Identify which cell holds the provided text, then report its [x, y] central coordinate. 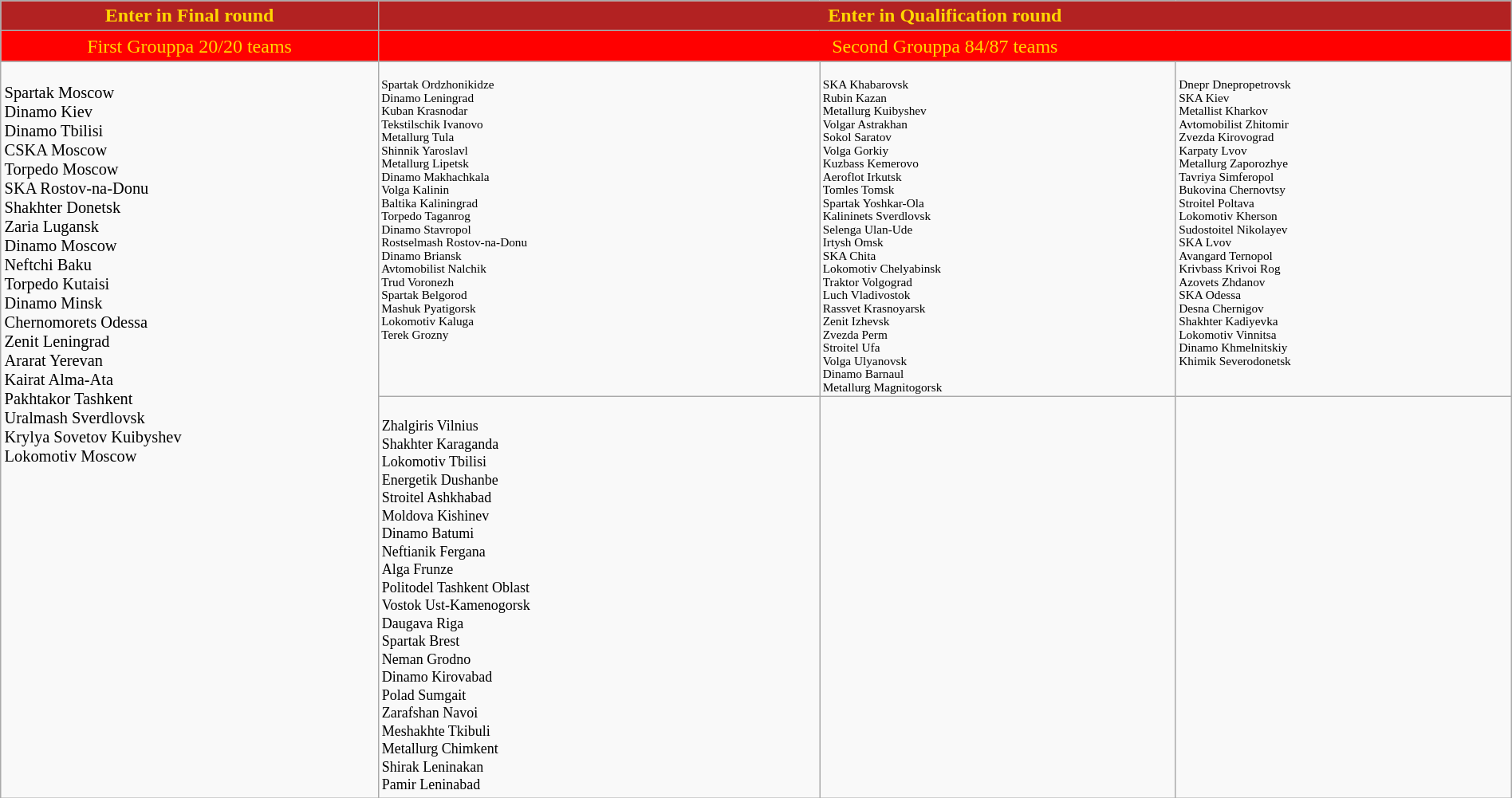
Second Grouppa 84/87 teams [944, 46]
Enter in Final round [190, 16]
First Grouppa 20/20 teams [190, 46]
Enter in Qualification round [944, 16]
